Pinpoint the cell where the given text exists, returning its [X, Y] midpoint coordinate. 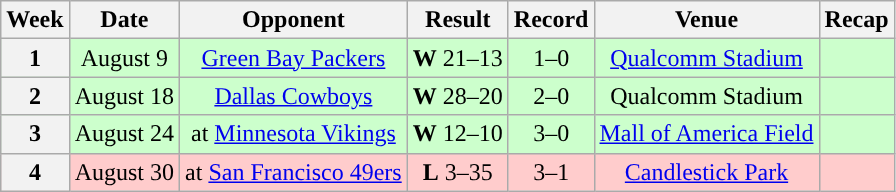
Dallas Cowboys [294, 96]
W 21–13 [458, 58]
1 [35, 58]
Date [124, 20]
August 18 [124, 96]
3–1 [551, 172]
August 24 [124, 134]
at Minnesota Vikings [294, 134]
W 28–20 [458, 96]
4 [35, 172]
Opponent [294, 20]
1–0 [551, 58]
Venue [706, 20]
Record [551, 20]
3 [35, 134]
2–0 [551, 96]
Mall of America Field [706, 134]
Week [35, 20]
Green Bay Packers [294, 58]
W 12–10 [458, 134]
3–0 [551, 134]
Result [458, 20]
L 3–35 [458, 172]
2 [35, 96]
August 30 [124, 172]
Candlestick Park [706, 172]
at San Francisco 49ers [294, 172]
August 9 [124, 58]
Recap [856, 20]
